Determine the (x, y) coordinate at the center of the cell enclosing the given text.  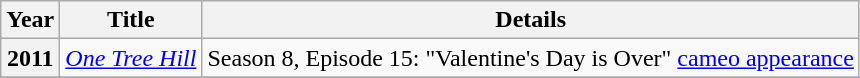
Title (131, 20)
One Tree Hill (131, 58)
2011 (30, 58)
Season 8, Episode 15: "Valentine's Day is Over" cameo appearance (530, 58)
Year (30, 20)
Details (530, 20)
